Determine the [x, y] coordinate at the center of the cell enclosing the given text.  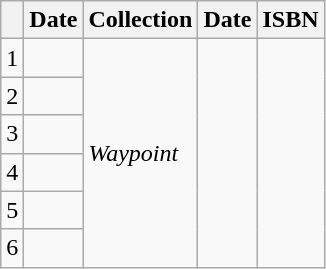
Waypoint [140, 153]
1 [12, 58]
3 [12, 134]
2 [12, 96]
4 [12, 172]
ISBN [290, 20]
6 [12, 248]
5 [12, 210]
Collection [140, 20]
